Pinpoint the cell where the given text exists, returning its [X, Y] midpoint coordinate. 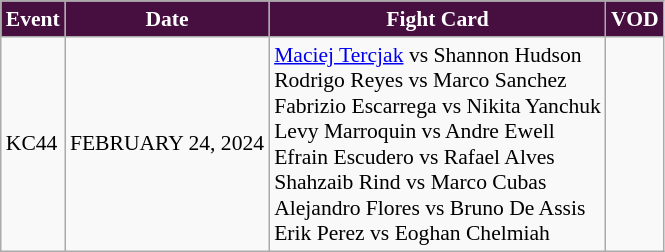
VOD [635, 19]
Event [33, 19]
Date [167, 19]
FEBRUARY 24, 2024 [167, 144]
Fight Card [438, 19]
KC44 [33, 144]
